Output the (X, Y) coordinate of the center of the cell containing the given text.  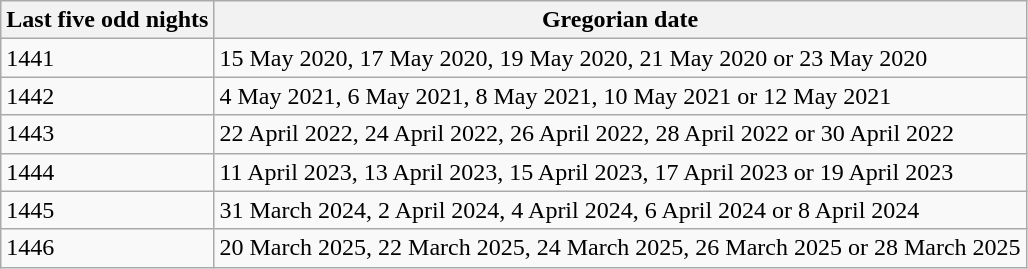
4 May 2021, 6 May 2021, 8 May 2021, 10 May 2021 or 12 May 2021 (620, 96)
1446 (108, 248)
1444 (108, 172)
Last five odd nights (108, 20)
15 May 2020, 17 May 2020, 19 May 2020, 21 May 2020 or 23 May 2020 (620, 58)
Gregorian date (620, 20)
22 April 2022, 24 April 2022, 26 April 2022, 28 April 2022 or 30 April 2022 (620, 134)
11 April 2023, 13 April 2023, 15 April 2023, 17 April 2023 or 19 April 2023 (620, 172)
1441 (108, 58)
1443 (108, 134)
20 March 2025, 22 March 2025, 24 March 2025, 26 March 2025 or 28 March 2025 (620, 248)
31 March 2024, 2 April 2024, 4 April 2024, 6 April 2024 or 8 April 2024 (620, 210)
1445 (108, 210)
1442 (108, 96)
